Capture the cell that displays the provided text and extract its (X, Y) central coordinate. 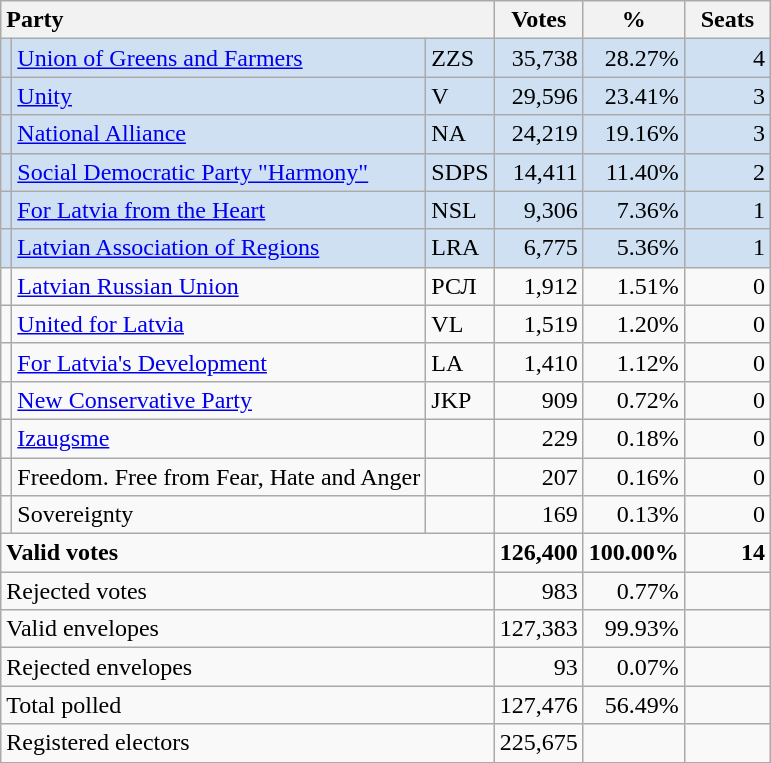
LA (460, 362)
VL (460, 324)
14,411 (538, 172)
Rejected votes (248, 591)
127,383 (538, 629)
SDPS (460, 172)
Seats (727, 20)
1,912 (538, 286)
909 (538, 400)
For Latvia from the Heart (219, 210)
Valid votes (248, 553)
V (460, 96)
0.18% (634, 438)
1.51% (634, 286)
23.41% (634, 96)
Votes (538, 20)
NA (460, 134)
56.49% (634, 705)
4 (727, 58)
0.72% (634, 400)
Sovereignty (219, 515)
Freedom. Free from Fear, Hate and Anger (219, 477)
Party (248, 20)
Rejected envelopes (248, 667)
35,738 (538, 58)
For Latvia's Development (219, 362)
24,219 (538, 134)
РСЛ (460, 286)
0.77% (634, 591)
7.36% (634, 210)
0.07% (634, 667)
9,306 (538, 210)
28.27% (634, 58)
Valid envelopes (248, 629)
99.93% (634, 629)
1.12% (634, 362)
LRA (460, 248)
Unity (219, 96)
Social Democratic Party "Harmony" (219, 172)
169 (538, 515)
% (634, 20)
Latvian Association of Regions (219, 248)
983 (538, 591)
29,596 (538, 96)
100.00% (634, 553)
Union of Greens and Farmers (219, 58)
1,410 (538, 362)
0.13% (634, 515)
127,476 (538, 705)
6,775 (538, 248)
1.20% (634, 324)
126,400 (538, 553)
207 (538, 477)
New Conservative Party (219, 400)
14 (727, 553)
United for Latvia (219, 324)
Latvian Russian Union (219, 286)
Registered electors (248, 743)
5.36% (634, 248)
1,519 (538, 324)
ZZS (460, 58)
93 (538, 667)
Total polled (248, 705)
225,675 (538, 743)
2 (727, 172)
NSL (460, 210)
229 (538, 438)
JKP (460, 400)
Izaugsme (219, 438)
19.16% (634, 134)
0.16% (634, 477)
National Alliance (219, 134)
11.40% (634, 172)
